Determine the [X, Y] coordinate at the center of the cell enclosing the given text.  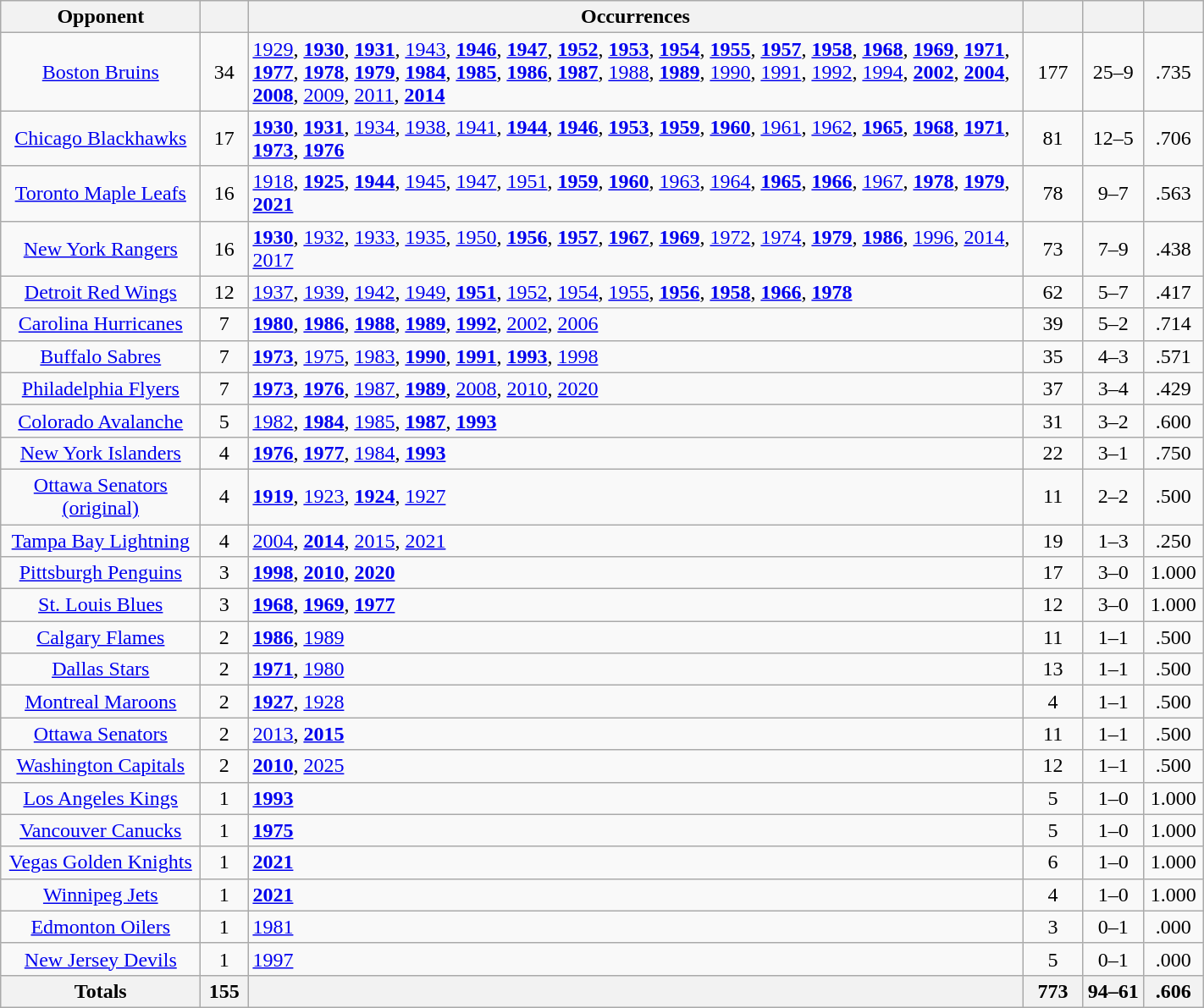
3–1 [1113, 453]
177 [1053, 72]
62 [1053, 292]
Buffalo Sabres [101, 356]
1919, 1923, 1924, 1927 [635, 496]
2013, 2015 [635, 734]
Edmonton Oilers [101, 927]
St. Louis Blues [101, 605]
19 [1053, 541]
.750 [1174, 453]
25–9 [1113, 72]
37 [1053, 388]
Los Angeles Kings [101, 798]
Totals [101, 991]
1973, 1975, 1983, 1990, 1991, 1993, 1998 [635, 356]
4–3 [1113, 356]
Occurrences [635, 17]
.714 [1174, 324]
39 [1053, 324]
.563 [1174, 193]
.571 [1174, 356]
1981 [635, 927]
1976, 1977, 1984, 1993 [635, 453]
Vancouver Canucks [101, 830]
773 [1053, 991]
Tampa Bay Lightning [101, 541]
1937, 1939, 1942, 1949, 1951, 1952, 1954, 1955, 1956, 1958, 1966, 1978 [635, 292]
3–2 [1113, 421]
.429 [1174, 388]
Ottawa Senators (original) [101, 496]
1980, 1986, 1988, 1989, 1992, 2002, 2006 [635, 324]
1997 [635, 959]
Carolina Hurricanes [101, 324]
.600 [1174, 421]
1930, 1932, 1933, 1935, 1950, 1956, 1957, 1967, 1969, 1972, 1974, 1979, 1986, 1996, 2014, 2017 [635, 249]
Vegas Golden Knights [101, 862]
1918, 1925, 1944, 1945, 1947, 1951, 1959, 1960, 1963, 1964, 1965, 1966, 1967, 1978, 1979, 2021 [635, 193]
Colorado Avalanche [101, 421]
22 [1053, 453]
5–7 [1113, 292]
1930, 1931, 1934, 1938, 1941, 1944, 1946, 1953, 1959, 1960, 1961, 1962, 1965, 1968, 1971, 1973, 1976 [635, 139]
6 [1053, 862]
155 [224, 991]
Calgary Flames [101, 637]
Pittsburgh Penguins [101, 573]
.250 [1174, 541]
2004, 2014, 2015, 2021 [635, 541]
.706 [1174, 139]
Chicago Blackhawks [101, 139]
.417 [1174, 292]
1927, 1928 [635, 702]
1973, 1976, 1987, 1989, 2008, 2010, 2020 [635, 388]
Montreal Maroons [101, 702]
9–7 [1113, 193]
78 [1053, 193]
New York Islanders [101, 453]
Opponent [101, 17]
35 [1053, 356]
.735 [1174, 72]
1–3 [1113, 541]
34 [224, 72]
New Jersey Devils [101, 959]
Dallas Stars [101, 669]
1993 [635, 798]
Ottawa Senators [101, 734]
Boston Bruins [101, 72]
5–2 [1113, 324]
Washington Capitals [101, 766]
81 [1053, 139]
Toronto Maple Leafs [101, 193]
1968, 1969, 1977 [635, 605]
3–4 [1113, 388]
Philadelphia Flyers [101, 388]
2–2 [1113, 496]
1975 [635, 830]
Winnipeg Jets [101, 895]
12–5 [1113, 139]
31 [1053, 421]
1998, 2010, 2020 [635, 573]
.438 [1174, 249]
1982, 1984, 1985, 1987, 1993 [635, 421]
New York Rangers [101, 249]
73 [1053, 249]
2010, 2025 [635, 766]
.606 [1174, 991]
94–61 [1113, 991]
1971, 1980 [635, 669]
Detroit Red Wings [101, 292]
13 [1053, 669]
7–9 [1113, 249]
1986, 1989 [635, 637]
